Locate the cell with the specified text and output its [x, y] center coordinate. 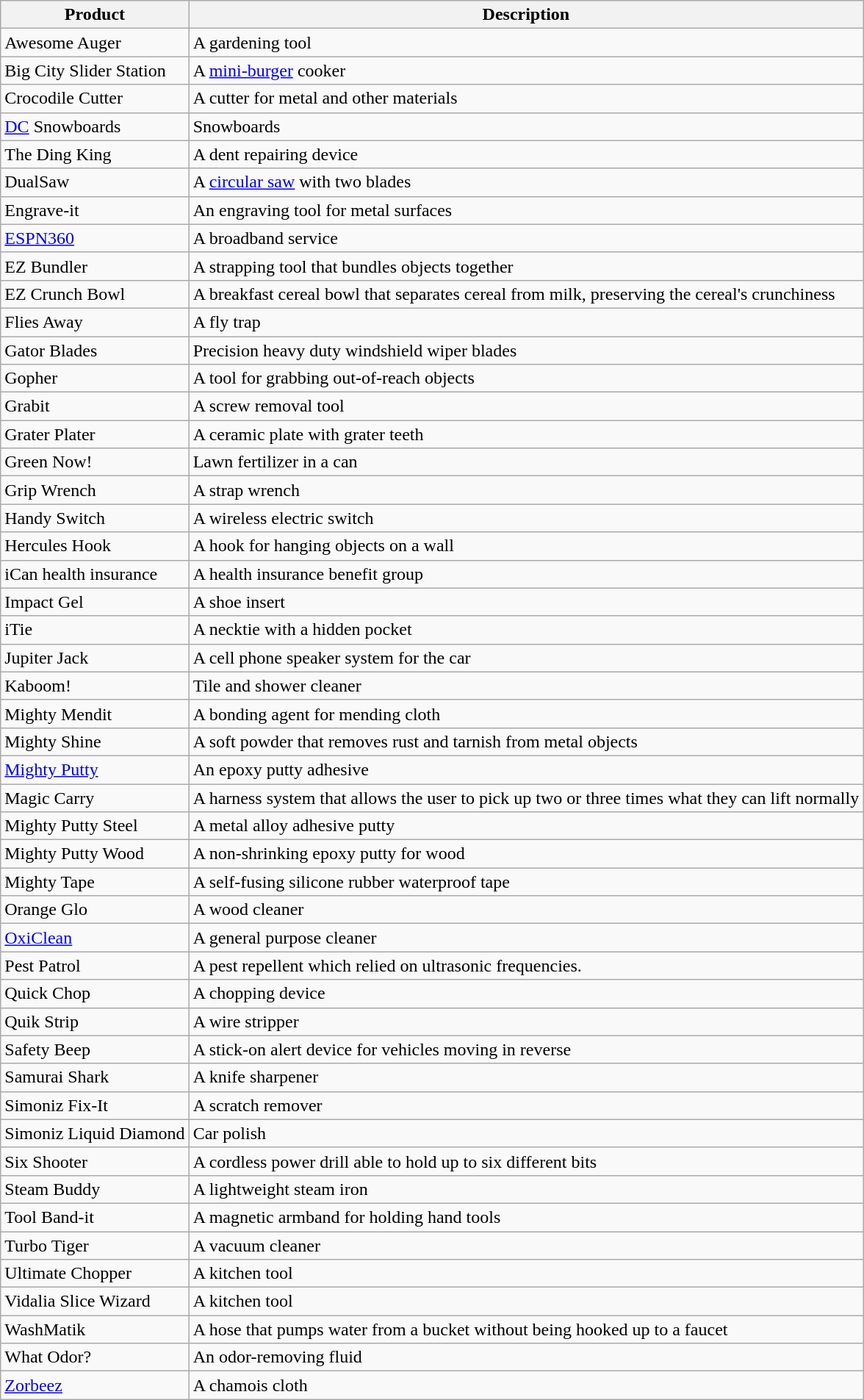
Gopher [95, 378]
A pest repellent which relied on ultrasonic frequencies. [526, 966]
EZ Crunch Bowl [95, 294]
A broadband service [526, 238]
A wire stripper [526, 1022]
Steam Buddy [95, 1189]
A hose that pumps water from a bucket without being hooked up to a faucet [526, 1329]
Mighty Tape [95, 882]
Simoniz Fix-It [95, 1105]
A wireless electric switch [526, 518]
Zorbeez [95, 1385]
Engrave-it [95, 210]
WashMatik [95, 1329]
Flies Away [95, 322]
An epoxy putty adhesive [526, 769]
Green Now! [95, 462]
Grip Wrench [95, 490]
Impact Gel [95, 602]
DualSaw [95, 182]
An engraving tool for metal surfaces [526, 210]
EZ Bundler [95, 266]
A strapping tool that bundles objects together [526, 266]
Mighty Mendit [95, 714]
Snowboards [526, 126]
Mighty Putty Steel [95, 826]
Hercules Hook [95, 546]
A self-fusing silicone rubber waterproof tape [526, 882]
Orange Glo [95, 910]
A general purpose cleaner [526, 938]
A metal alloy adhesive putty [526, 826]
A circular saw with two blades [526, 182]
A health insurance benefit group [526, 574]
Tile and shower cleaner [526, 686]
A tool for grabbing out-of-reach objects [526, 378]
Product [95, 15]
A wood cleaner [526, 910]
Turbo Tiger [95, 1246]
A necktie with a hidden pocket [526, 630]
A chopping device [526, 994]
iTie [95, 630]
A cell phone speaker system for the car [526, 658]
A bonding agent for mending cloth [526, 714]
Car polish [526, 1133]
A breakfast cereal bowl that separates cereal from milk, preserving the cereal's crunchiness [526, 294]
Magic Carry [95, 797]
iCan health insurance [95, 574]
Grater Plater [95, 434]
ESPN360 [95, 238]
Samurai Shark [95, 1077]
Vidalia Slice Wizard [95, 1302]
A fly trap [526, 322]
A vacuum cleaner [526, 1246]
A screw removal tool [526, 406]
A shoe insert [526, 602]
A chamois cloth [526, 1385]
A soft powder that removes rust and tarnish from metal objects [526, 742]
OxiClean [95, 938]
Lawn fertilizer in a can [526, 462]
Gator Blades [95, 351]
Mighty Putty Wood [95, 854]
Six Shooter [95, 1161]
A magnetic armband for holding hand tools [526, 1217]
A cutter for metal and other materials [526, 98]
A strap wrench [526, 490]
A harness system that allows the user to pick up two or three times what they can lift normally [526, 797]
Safety Beep [95, 1049]
A non-shrinking epoxy putty for wood [526, 854]
Simoniz Liquid Diamond [95, 1133]
Mighty Putty [95, 769]
A hook for hanging objects on a wall [526, 546]
A stick-on alert device for vehicles moving in reverse [526, 1049]
Big City Slider Station [95, 71]
The Ding King [95, 154]
A knife sharpener [526, 1077]
A gardening tool [526, 43]
Quik Strip [95, 1022]
Jupiter Jack [95, 658]
A mini-burger cooker [526, 71]
Handy Switch [95, 518]
DC Snowboards [95, 126]
Awesome Auger [95, 43]
Pest Patrol [95, 966]
Precision heavy duty windshield wiper blades [526, 351]
Tool Band-it [95, 1217]
A dent repairing device [526, 154]
Quick Chop [95, 994]
Kaboom! [95, 686]
A cordless power drill able to hold up to six different bits [526, 1161]
An odor-removing fluid [526, 1357]
A ceramic plate with grater teeth [526, 434]
Mighty Shine [95, 742]
Description [526, 15]
What Odor? [95, 1357]
Crocodile Cutter [95, 98]
Grabit [95, 406]
Ultimate Chopper [95, 1274]
A lightweight steam iron [526, 1189]
A scratch remover [526, 1105]
